Capture the cell that displays the provided text and extract its (x, y) central coordinate. 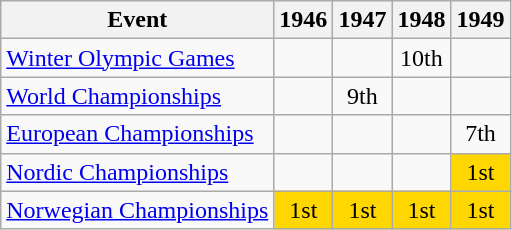
Norwegian Championships (138, 210)
7th (480, 134)
1949 (480, 20)
9th (362, 96)
10th (422, 58)
European Championships (138, 134)
1947 (362, 20)
1948 (422, 20)
World Championships (138, 96)
Nordic Championships (138, 172)
Winter Olympic Games (138, 58)
Event (138, 20)
1946 (304, 20)
